Capture the cell that displays the provided text and extract its (X, Y) central coordinate. 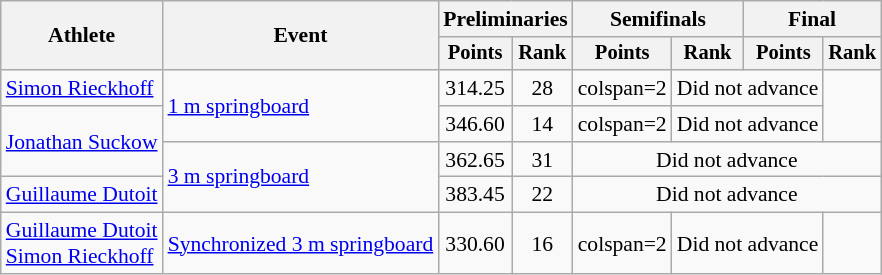
28 (542, 88)
Guillaume DutoitSimon Rieckhoff (82, 244)
16 (542, 244)
22 (542, 195)
14 (542, 124)
Jonathan Suckow (82, 142)
Event (301, 36)
3 m springboard (301, 178)
362.65 (475, 160)
Athlete (82, 36)
Semifinals (658, 19)
Final (812, 19)
1 m springboard (301, 106)
346.60 (475, 124)
383.45 (475, 195)
314.25 (475, 88)
Synchronized 3 m springboard (301, 244)
Preliminaries (505, 19)
31 (542, 160)
330.60 (475, 244)
Simon Rieckhoff (82, 88)
Guillaume Dutoit (82, 195)
